Return the (X, Y) coordinate for the center point of the cell that contains the specified text.  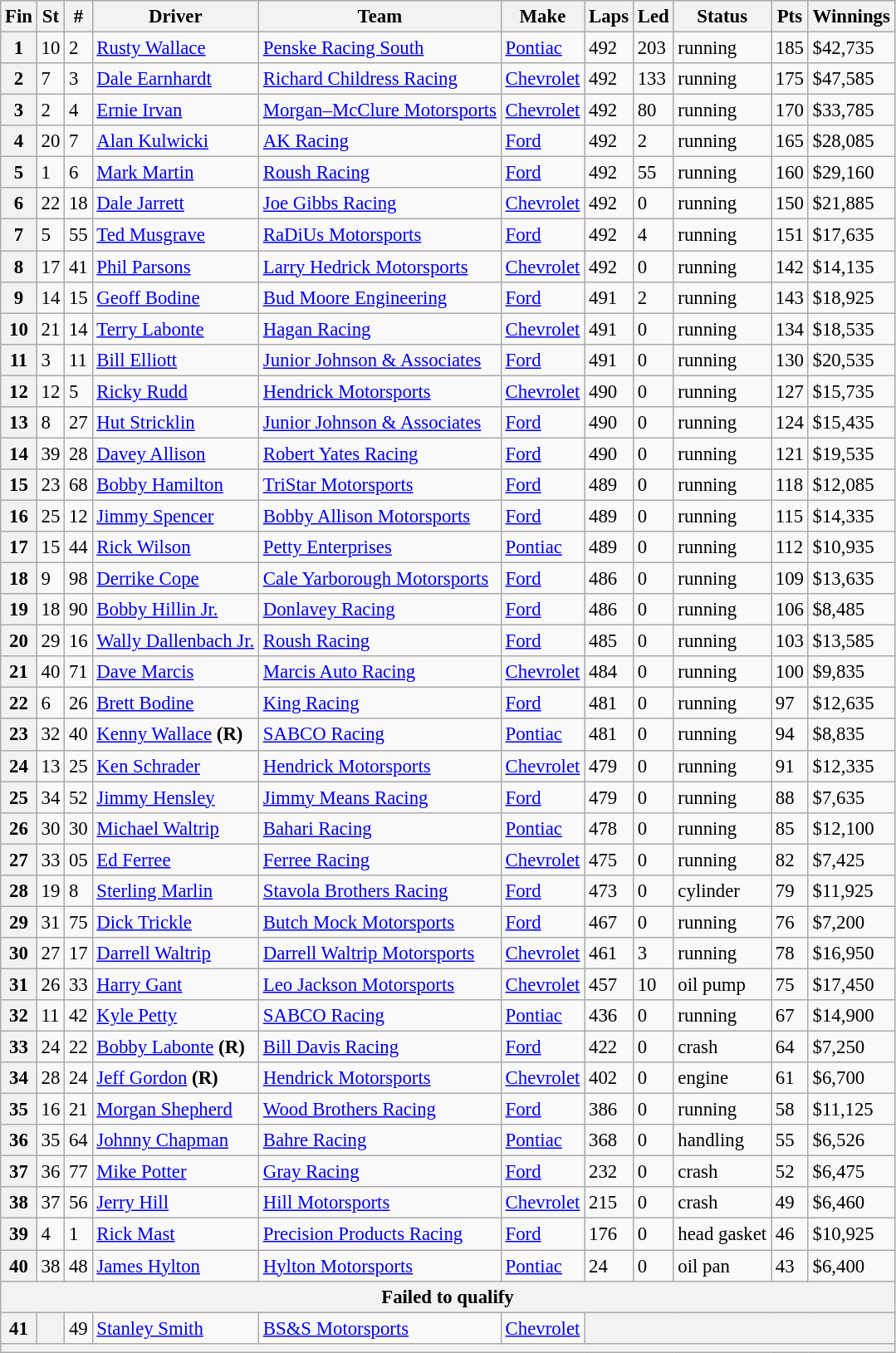
76 (789, 922)
# (78, 17)
Make (542, 17)
$12,085 (851, 485)
67 (789, 1016)
Bud Moore Engineering (379, 297)
$42,735 (851, 48)
91 (789, 766)
142 (789, 267)
90 (78, 610)
Larry Hedrick Motorsports (379, 267)
473 (610, 891)
oil pan (722, 1266)
121 (789, 453)
$10,935 (851, 547)
Jeff Gordon (R) (175, 1078)
478 (610, 828)
Stavola Brothers Racing (379, 891)
Harry Gant (175, 984)
Darrell Waltrip Motorsports (379, 953)
484 (610, 672)
80 (653, 110)
98 (78, 579)
head gasket (722, 1234)
$18,925 (851, 297)
Petty Enterprises (379, 547)
68 (78, 485)
Brett Bodine (175, 703)
46 (789, 1234)
Ricky Rudd (175, 391)
$6,400 (851, 1266)
$6,700 (851, 1078)
386 (610, 1110)
Derrike Cope (175, 579)
RaDiUs Motorsports (379, 235)
Richard Childress Racing (379, 79)
$11,925 (851, 891)
handling (722, 1140)
Leo Jackson Motorsports (379, 984)
160 (789, 173)
Wally Dallenbach Jr. (175, 641)
Precision Products Racing (379, 1234)
Joe Gibbs Racing (379, 203)
78 (789, 953)
461 (610, 953)
$7,200 (851, 922)
Robert Yates Racing (379, 453)
109 (789, 579)
Jimmy Means Racing (379, 797)
Driver (175, 17)
Ernie Irvan (175, 110)
Sterling Marlin (175, 891)
AK Racing (379, 141)
82 (789, 860)
Dale Jarrett (175, 203)
134 (789, 329)
422 (610, 1047)
$16,950 (851, 953)
Ed Ferree (175, 860)
48 (78, 1266)
cylinder (722, 891)
44 (78, 547)
$33,785 (851, 110)
Wood Brothers Racing (379, 1110)
Phil Parsons (175, 267)
61 (789, 1078)
94 (789, 735)
88 (789, 797)
402 (610, 1078)
Bobby Hamilton (175, 485)
Mike Potter (175, 1172)
457 (610, 984)
79 (789, 891)
Jimmy Spencer (175, 516)
St (50, 17)
Johnny Chapman (175, 1140)
$18,535 (851, 329)
150 (789, 203)
$29,160 (851, 173)
97 (789, 703)
42 (78, 1016)
Fin (19, 17)
$8,835 (851, 735)
Dave Marcis (175, 672)
Rusty Wallace (175, 48)
Hut Stricklin (175, 423)
133 (653, 79)
$13,635 (851, 579)
215 (610, 1203)
Donlavey Racing (379, 610)
$7,635 (851, 797)
Stanley Smith (175, 1328)
Rick Wilson (175, 547)
$28,085 (851, 141)
Davey Allison (175, 453)
Winnings (851, 17)
Ken Schrader (175, 766)
$12,635 (851, 703)
Gray Racing (379, 1172)
467 (610, 922)
$9,835 (851, 672)
106 (789, 610)
oil pump (722, 984)
124 (789, 423)
118 (789, 485)
$7,250 (851, 1047)
58 (789, 1110)
Dick Trickle (175, 922)
Led (653, 17)
$10,925 (851, 1234)
143 (789, 297)
$47,585 (851, 79)
Bahari Racing (379, 828)
Morgan Shepherd (175, 1110)
$14,135 (851, 267)
100 (789, 672)
368 (610, 1140)
Terry Labonte (175, 329)
127 (789, 391)
Ted Musgrave (175, 235)
165 (789, 141)
$12,335 (851, 766)
TriStar Motorsports (379, 485)
$14,335 (851, 516)
185 (789, 48)
Morgan–McClure Motorsports (379, 110)
$15,735 (851, 391)
$17,635 (851, 235)
Rick Mast (175, 1234)
$17,450 (851, 984)
$19,535 (851, 453)
475 (610, 860)
436 (610, 1016)
Hylton Motorsports (379, 1266)
485 (610, 641)
56 (78, 1203)
Kyle Petty (175, 1016)
Michael Waltrip (175, 828)
Jimmy Hensley (175, 797)
Ferree Racing (379, 860)
Hill Motorsports (379, 1203)
$12,100 (851, 828)
Team (379, 17)
$21,885 (851, 203)
232 (610, 1172)
$15,435 (851, 423)
BS&S Motorsports (379, 1328)
43 (789, 1266)
Pts (789, 17)
$11,125 (851, 1110)
Kenny Wallace (R) (175, 735)
05 (78, 860)
Alan Kulwicki (175, 141)
$6,475 (851, 1172)
Hagan Racing (379, 329)
Jerry Hill (175, 1203)
Bill Davis Racing (379, 1047)
Dale Earnhardt (175, 79)
Failed to qualify (448, 1297)
71 (78, 672)
85 (789, 828)
$8,485 (851, 610)
Laps (610, 17)
176 (610, 1234)
203 (653, 48)
Geoff Bodine (175, 297)
151 (789, 235)
King Racing (379, 703)
170 (789, 110)
Status (722, 17)
James Hylton (175, 1266)
Mark Martin (175, 173)
Bahre Racing (379, 1140)
Bobby Labonte (R) (175, 1047)
Butch Mock Motorsports (379, 922)
$6,526 (851, 1140)
130 (789, 360)
Marcis Auto Racing (379, 672)
115 (789, 516)
Bobby Allison Motorsports (379, 516)
Cale Yarborough Motorsports (379, 579)
engine (722, 1078)
Penske Racing South (379, 48)
77 (78, 1172)
103 (789, 641)
Darrell Waltrip (175, 953)
Bill Elliott (175, 360)
Bobby Hillin Jr. (175, 610)
112 (789, 547)
$6,460 (851, 1203)
$13,585 (851, 641)
$7,425 (851, 860)
175 (789, 79)
$14,900 (851, 1016)
$20,535 (851, 360)
